Search for the cell housing the specified text and yield its (X, Y) center coordinate. 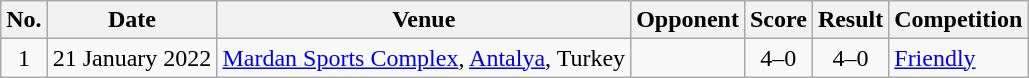
Score (778, 20)
No. (24, 20)
21 January 2022 (132, 58)
Mardan Sports Complex, Antalya, Turkey (424, 58)
Competition (958, 20)
1 (24, 58)
Opponent (688, 20)
Result (850, 20)
Friendly (958, 58)
Date (132, 20)
Venue (424, 20)
